Provide the (x, y) coordinate of the cell's center where the given text is located.  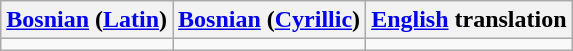
Bosnian (Cyrillic) (270, 20)
Bosnian (Latin) (87, 20)
English translation (469, 20)
